Return the (x, y) coordinate for the center point of the cell that contains the specified text.  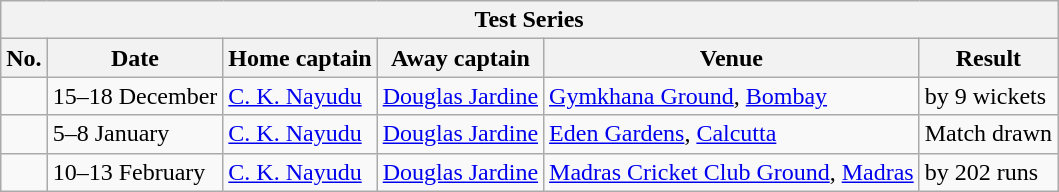
15–18 December (135, 96)
Test Series (530, 20)
10–13 February (135, 172)
by 202 runs (988, 172)
Gymkhana Ground, Bombay (732, 96)
Madras Cricket Club Ground, Madras (732, 172)
5–8 January (135, 134)
Away captain (460, 58)
by 9 wickets (988, 96)
No. (24, 58)
Result (988, 58)
Venue (732, 58)
Eden Gardens, Calcutta (732, 134)
Match drawn (988, 134)
Home captain (300, 58)
Date (135, 58)
